Return [X, Y] of the center of cell containing provided text 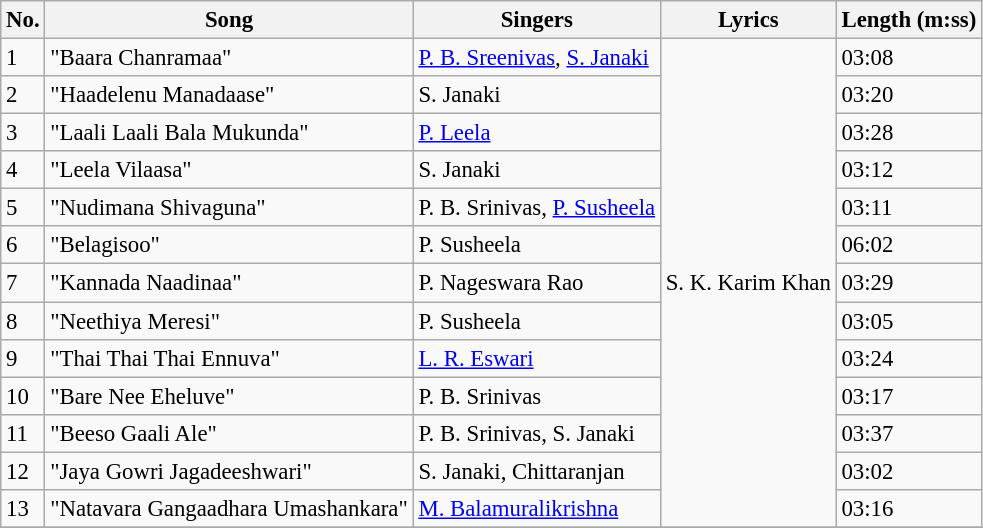
No. [23, 20]
P. B. Srinivas, S. Janaki [536, 433]
9 [23, 358]
"Thai Thai Thai Ennuva" [229, 358]
"Haadelenu Manadaase" [229, 95]
"Nudimana Shivaguna" [229, 208]
11 [23, 433]
P. Leela [536, 133]
Lyrics [748, 20]
"Belagisoo" [229, 245]
03:20 [908, 95]
03:29 [908, 283]
"Jaya Gowri Jagadeeshwari" [229, 471]
6 [23, 245]
M. Balamuralikrishna [536, 509]
03:24 [908, 358]
S. Janaki, Chittaranjan [536, 471]
1 [23, 58]
3 [23, 133]
8 [23, 321]
"Neethiya Meresi" [229, 321]
03:17 [908, 396]
03:08 [908, 58]
"Leela Vilaasa" [229, 170]
13 [23, 509]
Length (m:ss) [908, 20]
03:28 [908, 133]
S. K. Karim Khan [748, 284]
7 [23, 283]
P. B. Srinivas, P. Susheela [536, 208]
Song [229, 20]
Singers [536, 20]
P. Nageswara Rao [536, 283]
06:02 [908, 245]
2 [23, 95]
03:11 [908, 208]
"Natavara Gangaadhara Umashankara" [229, 509]
03:02 [908, 471]
P. B. Srinivas [536, 396]
03:12 [908, 170]
5 [23, 208]
12 [23, 471]
"Kannada Naadinaa" [229, 283]
"Bare Nee Eheluve" [229, 396]
10 [23, 396]
"Laali Laali Bala Mukunda" [229, 133]
"Baara Chanramaa" [229, 58]
03:37 [908, 433]
03:16 [908, 509]
P. B. Sreenivas, S. Janaki [536, 58]
"Beeso Gaali Ale" [229, 433]
L. R. Eswari [536, 358]
03:05 [908, 321]
4 [23, 170]
